Identify which cell holds the provided text, then report its (X, Y) central coordinate. 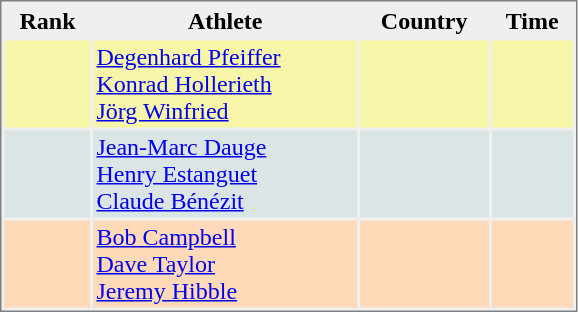
Degenhard PfeifferKonrad HolleriethJörg Winfried (224, 84)
Jean-Marc DaugeHenry EstanguetClaude Bénézit (224, 174)
Athlete (224, 20)
Country (424, 20)
Time (532, 20)
Bob CampbellDave TaylorJeremy Hibble (224, 264)
Rank (47, 20)
